Detect which cell encompasses the target text, then output its (x, y) center coordinate. 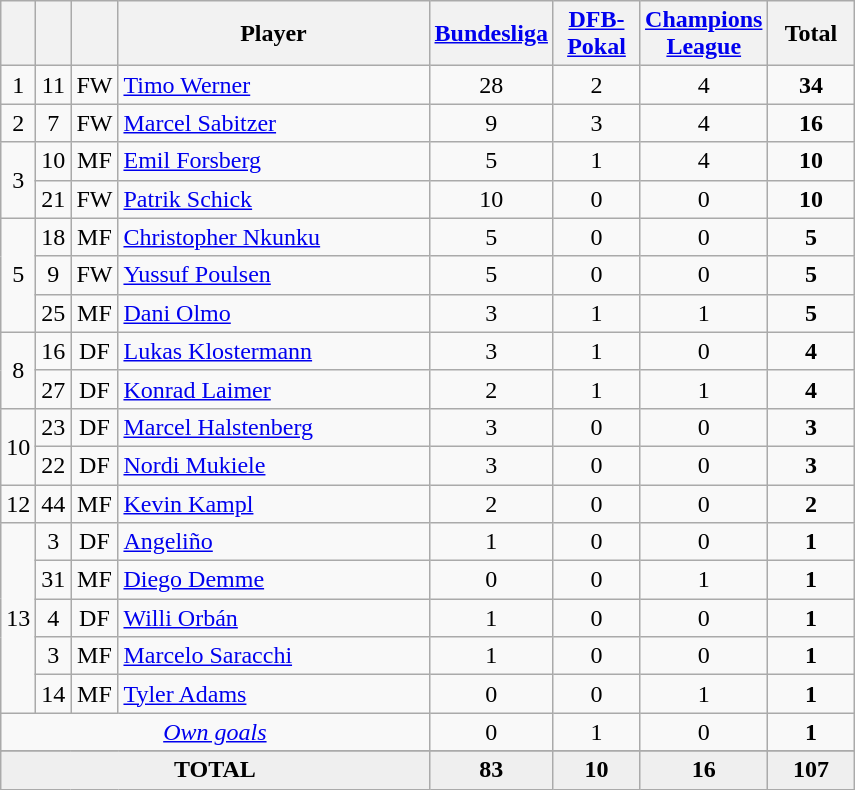
Marcel Sabitzer (274, 123)
23 (54, 427)
Own goals (215, 732)
31 (54, 580)
Player (274, 34)
7 (54, 123)
Diego Demme (274, 580)
107 (811, 770)
8 (18, 370)
13 (18, 618)
Emil Forsberg (274, 161)
27 (54, 389)
25 (54, 313)
Nordi Mukiele (274, 465)
Tyler Adams (274, 694)
Patrik Schick (274, 199)
Marcelo Saracchi (274, 656)
Dani Olmo (274, 313)
Konrad Laimer (274, 389)
Angeliño (274, 542)
22 (54, 465)
Kevin Kampl (274, 503)
Willi Orbán (274, 618)
18 (54, 237)
44 (54, 503)
11 (54, 85)
Champions League (704, 34)
Yussuf Poulsen (274, 275)
TOTAL (215, 770)
34 (811, 85)
Bundesliga (491, 34)
Timo Werner (274, 85)
Total (811, 34)
Christopher Nkunku (274, 237)
Lukas Klostermann (274, 351)
21 (54, 199)
DFB-Pokal (596, 34)
28 (491, 85)
14 (54, 694)
83 (491, 770)
12 (18, 503)
Marcel Halstenberg (274, 427)
